Return the (x, y) coordinate for the center point of the cell that contains the specified text.  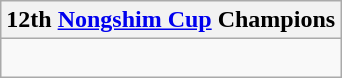
12th Nongshim Cup Champions (171, 20)
